From the cell containing the given text, extract its center point as [x, y] coordinate. 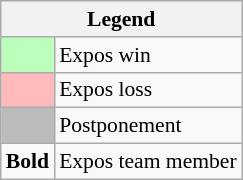
Postponement [148, 126]
Expos team member [148, 162]
Expos win [148, 55]
Bold [28, 162]
Legend [122, 19]
Expos loss [148, 90]
